From the cell containing the given text, extract its center point as (x, y) coordinate. 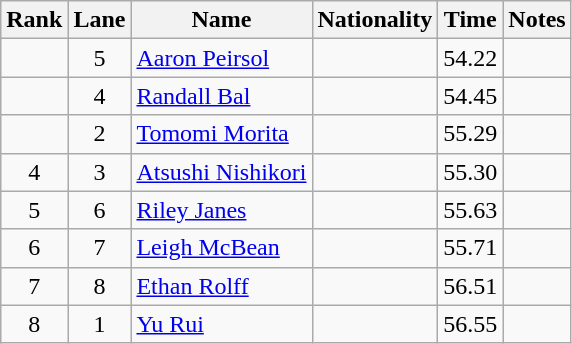
Name (222, 20)
Tomomi Morita (222, 134)
Ethan Rolff (222, 286)
Rank (34, 20)
54.22 (470, 58)
54.45 (470, 96)
1 (100, 324)
56.55 (470, 324)
Aaron Peirsol (222, 58)
2 (100, 134)
Nationality (375, 20)
55.29 (470, 134)
Yu Rui (222, 324)
Riley Janes (222, 210)
3 (100, 172)
55.30 (470, 172)
Lane (100, 20)
Time (470, 20)
56.51 (470, 286)
55.71 (470, 248)
Randall Bal (222, 96)
Leigh McBean (222, 248)
55.63 (470, 210)
Atsushi Nishikori (222, 172)
Notes (537, 20)
